Return the [x, y] coordinate for the center point of the cell that contains the specified text.  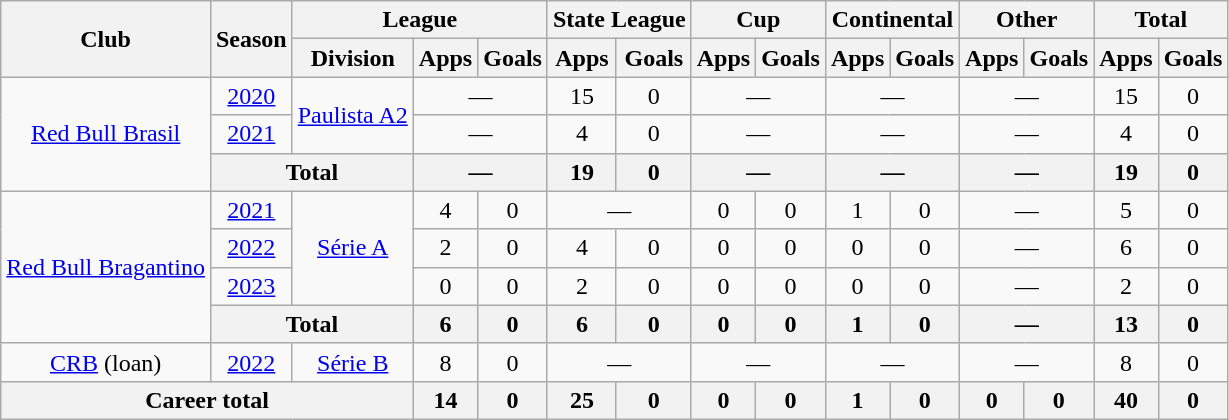
League [420, 20]
2023 [251, 286]
Club [106, 39]
Cup [758, 20]
Série B [352, 362]
Red Bull Brasil [106, 134]
State League [619, 20]
Série A [352, 248]
Red Bull Bragantino [106, 267]
2020 [251, 96]
Career total [208, 400]
Division [352, 58]
CRB (loan) [106, 362]
Paulista A2 [352, 115]
13 [1126, 324]
Season [251, 39]
25 [582, 400]
Other [1027, 20]
14 [445, 400]
40 [1126, 400]
Continental [892, 20]
5 [1126, 210]
